Pinpoint the cell where the given text exists, returning its (x, y) midpoint coordinate. 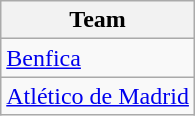
Atlético de Madrid (98, 96)
Benfica (98, 58)
Team (98, 20)
